Output the (X, Y) coordinate of the center of the cell containing the given text.  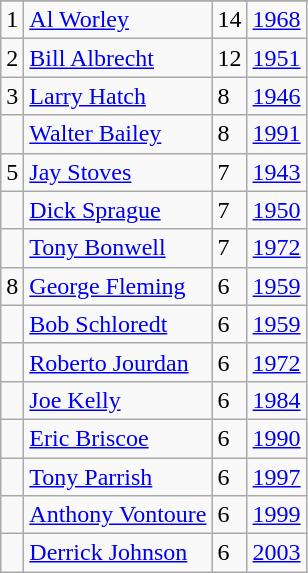
14 (230, 20)
Tony Parrish (118, 477)
1968 (276, 20)
1984 (276, 400)
Al Worley (118, 20)
2003 (276, 553)
Tony Bonwell (118, 248)
Bill Albrecht (118, 58)
1997 (276, 477)
1990 (276, 438)
1951 (276, 58)
1991 (276, 134)
Walter Bailey (118, 134)
Eric Briscoe (118, 438)
Jay Stoves (118, 172)
2 (12, 58)
Larry Hatch (118, 96)
1 (12, 20)
5 (12, 172)
1950 (276, 210)
1946 (276, 96)
3 (12, 96)
Derrick Johnson (118, 553)
1999 (276, 515)
Joe Kelly (118, 400)
1943 (276, 172)
Dick Sprague (118, 210)
12 (230, 58)
Anthony Vontoure (118, 515)
Bob Schloredt (118, 324)
George Fleming (118, 286)
Roberto Jourdan (118, 362)
